From the cell containing the given text, extract its center point as (X, Y) coordinate. 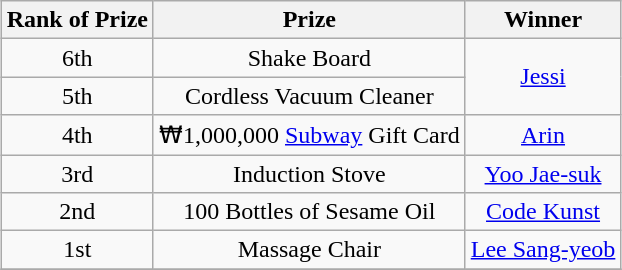
Code Kunst (543, 212)
100 Bottles of Sesame Oil (309, 212)
Lee Sang-yeob (543, 250)
Arin (543, 135)
Yoo Jae-suk (543, 173)
2nd (77, 212)
3rd (77, 173)
Rank of Prize (77, 20)
6th (77, 58)
Massage Chair (309, 250)
Shake Board (309, 58)
Cordless Vacuum Cleaner (309, 96)
₩1,000,000 Subway Gift Card (309, 135)
Prize (309, 20)
Induction Stove (309, 173)
4th (77, 135)
5th (77, 96)
Jessi (543, 77)
1st (77, 250)
Winner (543, 20)
